Return the [x, y] coordinate for the center point of the cell that contains the specified text.  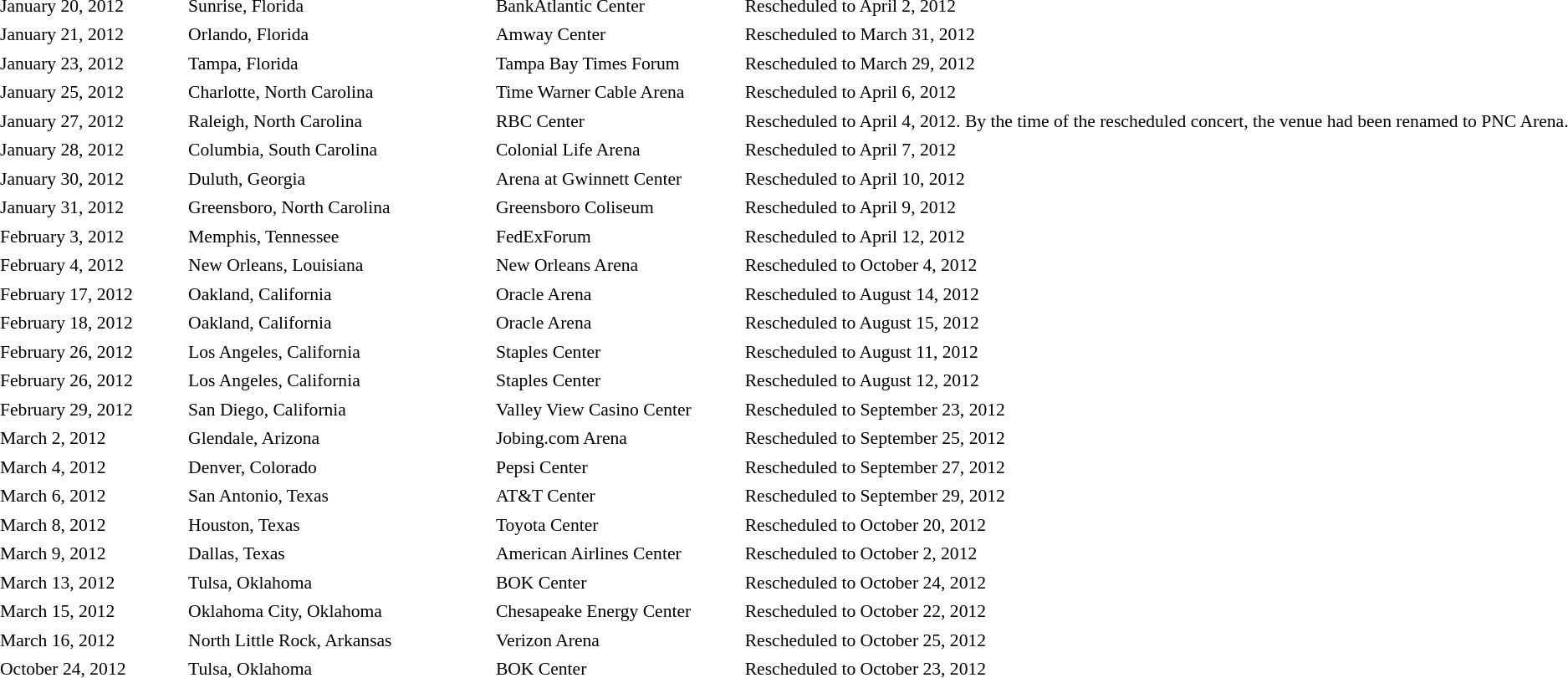
BOK Center [617, 583]
San Diego, California [338, 410]
Orlando, Florida [338, 35]
Colonial Life Arena [617, 150]
AT&T Center [617, 497]
Toyota Center [617, 525]
Verizon Arena [617, 640]
Houston, Texas [338, 525]
American Airlines Center [617, 553]
Greensboro, North Carolina [338, 207]
Memphis, Tennessee [338, 237]
North Little Rock, Arkansas [338, 640]
FedExForum [617, 237]
San Antonio, Texas [338, 497]
Tampa Bay Times Forum [617, 64]
Arena at Gwinnett Center [617, 179]
Pepsi Center [617, 467]
RBC Center [617, 121]
Tulsa, Oklahoma [338, 583]
Denver, Colorado [338, 467]
Valley View Casino Center [617, 410]
Raleigh, North Carolina [338, 121]
Oklahoma City, Oklahoma [338, 612]
Jobing.com Arena [617, 438]
Time Warner Cable Arena [617, 92]
Duluth, Georgia [338, 179]
Charlotte, North Carolina [338, 92]
New Orleans Arena [617, 266]
Amway Center [617, 35]
Columbia, South Carolina [338, 150]
Greensboro Coliseum [617, 207]
Chesapeake Energy Center [617, 612]
Glendale, Arizona [338, 438]
Tampa, Florida [338, 64]
New Orleans, Louisiana [338, 266]
Dallas, Texas [338, 553]
